Scan for the cell matching the given text and deliver its (X, Y) coordinate at center. 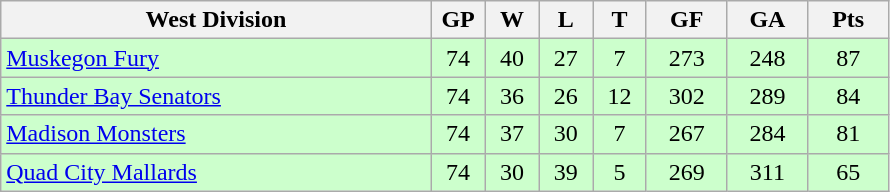
Quad City Mallards (216, 172)
284 (768, 134)
Muskegon Fury (216, 58)
81 (848, 134)
T (620, 20)
311 (768, 172)
5 (620, 172)
269 (686, 172)
GF (686, 20)
273 (686, 58)
Pts (848, 20)
Thunder Bay Senators (216, 96)
84 (848, 96)
87 (848, 58)
W (512, 20)
39 (566, 172)
West Division (216, 20)
65 (848, 172)
289 (768, 96)
36 (512, 96)
Madison Monsters (216, 134)
302 (686, 96)
L (566, 20)
267 (686, 134)
27 (566, 58)
GA (768, 20)
40 (512, 58)
26 (566, 96)
12 (620, 96)
248 (768, 58)
GP (458, 20)
37 (512, 134)
